Scan for the cell matching the given text and deliver its (X, Y) coordinate at center. 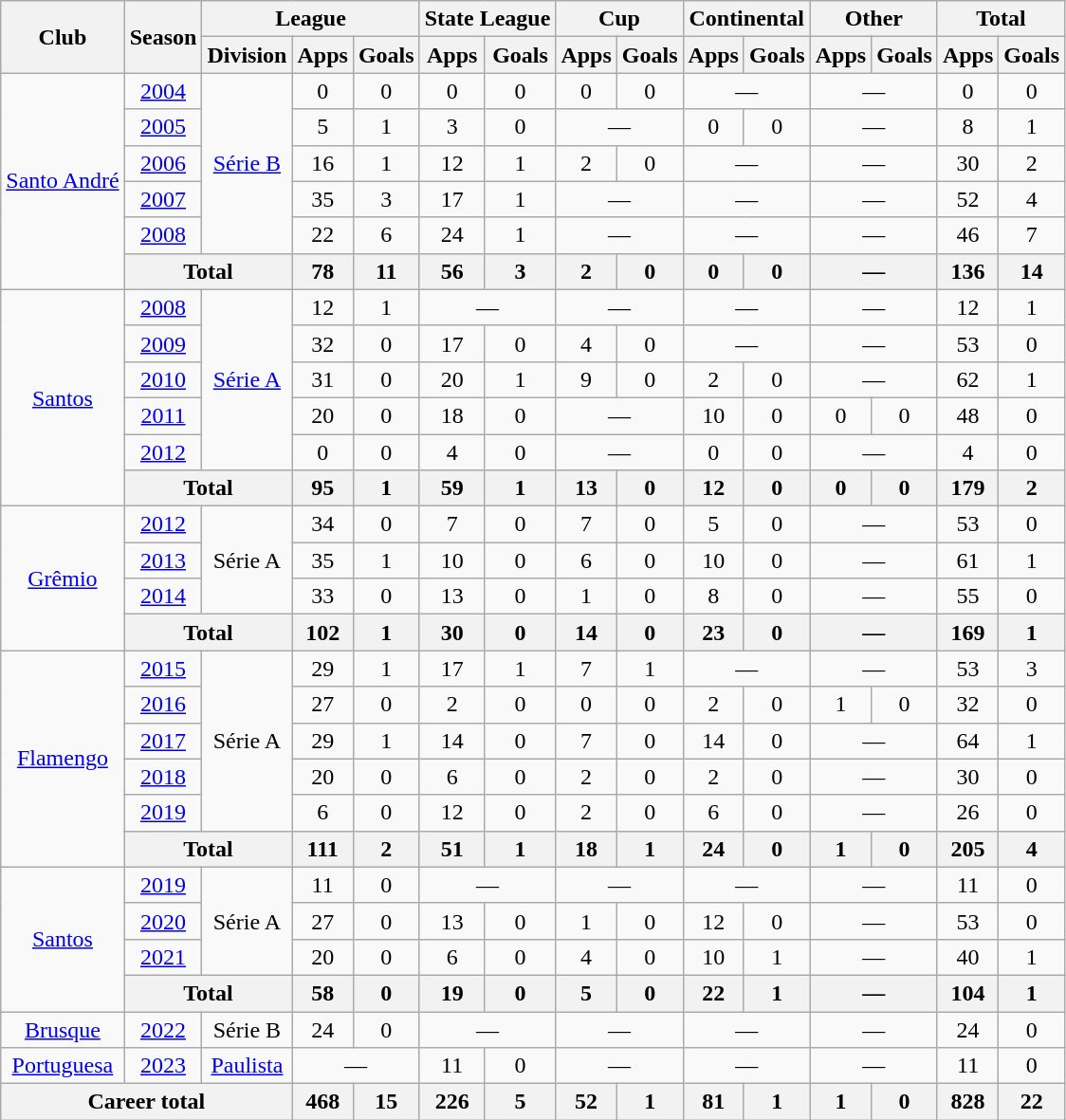
51 (451, 849)
59 (451, 488)
Season (163, 37)
Brusque (63, 1029)
State League (487, 19)
2006 (163, 163)
40 (967, 957)
111 (322, 849)
2010 (163, 379)
2023 (163, 1066)
179 (967, 488)
62 (967, 379)
26 (967, 813)
16 (322, 163)
61 (967, 560)
2013 (163, 560)
Portuguesa (63, 1066)
2015 (163, 669)
78 (322, 271)
2016 (163, 705)
169 (967, 633)
Continental (746, 19)
64 (967, 741)
2005 (163, 127)
2014 (163, 597)
Grêmio (63, 578)
31 (322, 379)
Paulista (247, 1066)
2017 (163, 741)
136 (967, 271)
2009 (163, 343)
9 (586, 379)
81 (713, 1102)
226 (451, 1102)
58 (322, 993)
23 (713, 633)
19 (451, 993)
95 (322, 488)
Club (63, 37)
Flamengo (63, 759)
2004 (163, 91)
48 (967, 415)
Other (873, 19)
League (311, 19)
104 (967, 993)
2021 (163, 957)
15 (386, 1102)
2011 (163, 415)
102 (322, 633)
Santo André (63, 181)
468 (322, 1102)
205 (967, 849)
Cup (619, 19)
828 (967, 1102)
Career total (146, 1102)
Division (247, 55)
33 (322, 597)
55 (967, 597)
2020 (163, 921)
2007 (163, 199)
46 (967, 235)
56 (451, 271)
2022 (163, 1029)
34 (322, 524)
2018 (163, 777)
